Return the (X, Y) coordinate for the center point of the cell that contains the specified text.  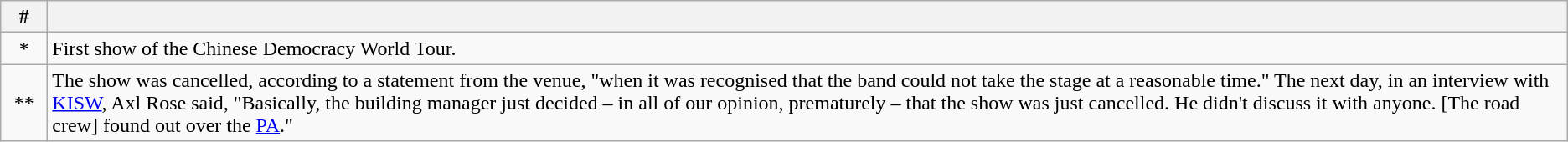
First show of the Chinese Democracy World Tour. (807, 48)
* (24, 48)
# (24, 17)
** (24, 103)
